Scan for the cell matching the given text and deliver its (X, Y) coordinate at center. 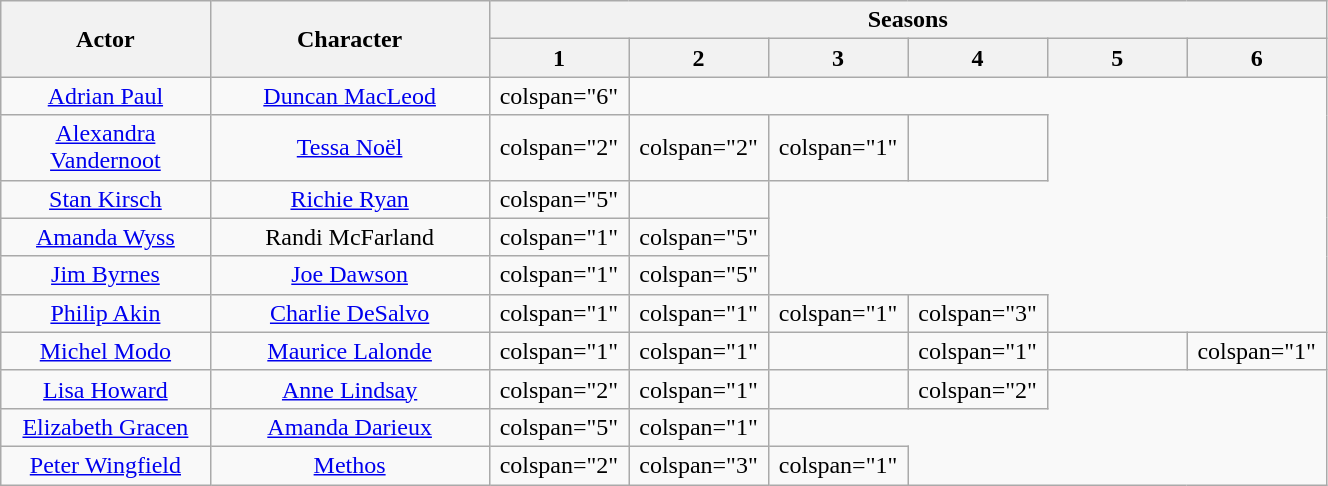
5 (1117, 58)
Adrian Paul (106, 96)
1 (559, 58)
Michel Modo (106, 351)
Seasons (908, 20)
6 (1257, 58)
Anne Lindsay (350, 389)
Alexandra Vandernoot (106, 148)
Joe Dawson (350, 275)
Charlie DeSalvo (350, 313)
Duncan MacLeod (350, 96)
Richie Ryan (350, 199)
3 (838, 58)
Amanda Wyss (106, 237)
Elizabeth Gracen (106, 427)
Tessa Noël (350, 148)
Philip Akin (106, 313)
Character (350, 39)
Jim Byrnes (106, 275)
Lisa Howard (106, 389)
Methos (350, 465)
Amanda Darieux (350, 427)
2 (699, 58)
Randi McFarland (350, 237)
4 (978, 58)
colspan="6" (559, 96)
Stan Kirsch (106, 199)
Maurice Lalonde (350, 351)
Peter Wingfield (106, 465)
Actor (106, 39)
